Provide the [x, y] coordinate of the cell's center where the given text is located.  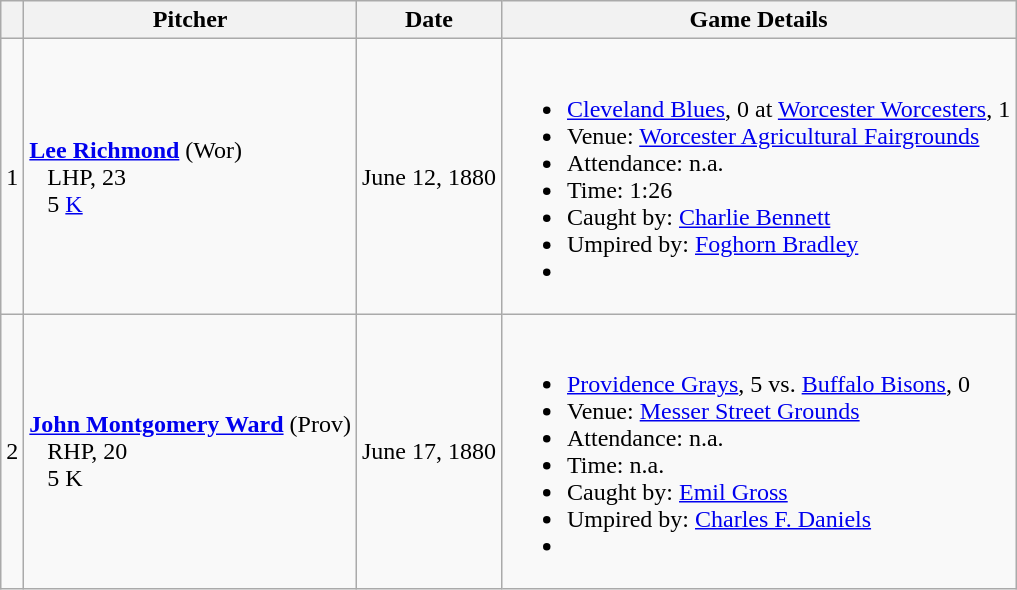
Game Details [758, 20]
June 17, 1880 [428, 452]
Providence Grays, 5 vs. Buffalo Bisons, 0Venue: Messer Street GroundsAttendance: n.a.Time: n.a.Caught by: Emil GrossUmpired by: Charles F. Daniels [758, 452]
June 12, 1880 [428, 176]
Date [428, 20]
John Montgomery Ward (Prov) RHP, 20 5 K [190, 452]
2 [12, 452]
1 [12, 176]
Lee Richmond (Wor) LHP, 23 5 K [190, 176]
Pitcher [190, 20]
